From the cell containing the given text, extract its center point as [X, Y] coordinate. 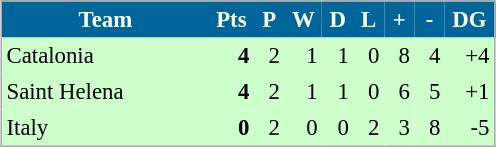
3 [399, 128]
Italy [105, 128]
Pts [232, 20]
P [269, 20]
Team [105, 20]
DG [470, 20]
+1 [470, 92]
+4 [470, 56]
Saint Helena [105, 92]
W [303, 20]
Catalonia [105, 56]
- [429, 20]
L [368, 20]
6 [399, 92]
+ [399, 20]
5 [429, 92]
-5 [470, 128]
D [338, 20]
